Locate the cell with the specified text and output its (x, y) center coordinate. 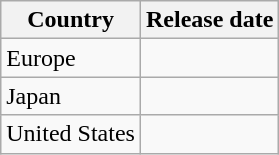
United States (71, 134)
Country (71, 20)
Release date (209, 20)
Japan (71, 96)
Europe (71, 58)
